Return the [X, Y] coordinate for the center point of the cell that contains the specified text.  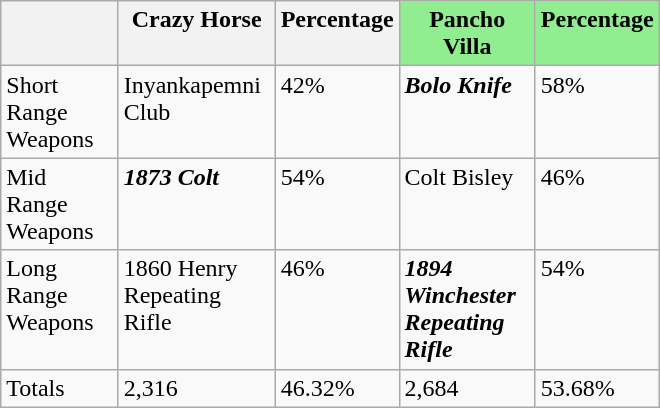
Totals [60, 388]
Colt Bisley [467, 204]
Inyankapemni Club [196, 112]
46.32% [337, 388]
42% [337, 112]
58% [597, 112]
Bolo Knife [467, 112]
1860 Henry Repeating Rifle [196, 310]
Long Range Weapons [60, 310]
Mid Range Weapons [60, 204]
Short Range Weapons [60, 112]
Pancho Villa [467, 34]
53.68% [597, 388]
1873 Colt [196, 204]
2,684 [467, 388]
Crazy Horse [196, 34]
1894 Winchester Repeating Rifle [467, 310]
2,316 [196, 388]
